Capture the cell that displays the provided text and extract its (x, y) central coordinate. 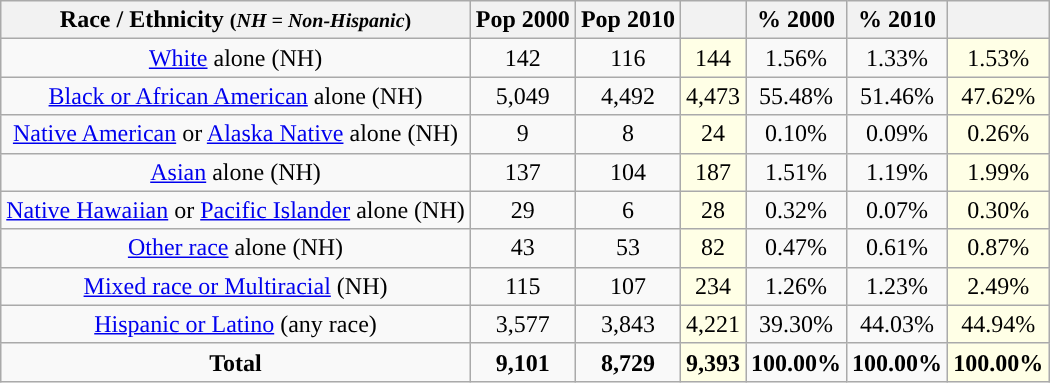
4,473 (712, 96)
28 (712, 210)
Hispanic or Latino (any race) (236, 324)
3,577 (522, 324)
43 (522, 248)
142 (522, 58)
4,221 (712, 324)
116 (628, 58)
Mixed race or Multiracial (NH) (236, 286)
1.56% (796, 58)
0.09% (898, 134)
6 (628, 210)
Total (236, 362)
White alone (NH) (236, 58)
0.26% (998, 134)
4,492 (628, 96)
Native Hawaiian or Pacific Islander alone (NH) (236, 210)
9,393 (712, 362)
1.23% (898, 286)
1.19% (898, 172)
24 (712, 134)
1.99% (998, 172)
Black or African American alone (NH) (236, 96)
187 (712, 172)
Pop 2010 (628, 20)
0.87% (998, 248)
47.62% (998, 96)
0.30% (998, 210)
% 2010 (898, 20)
1.53% (998, 58)
9,101 (522, 362)
Asian alone (NH) (236, 172)
144 (712, 58)
Pop 2000 (522, 20)
% 2000 (796, 20)
39.30% (796, 324)
8 (628, 134)
Native American or Alaska Native alone (NH) (236, 134)
104 (628, 172)
1.33% (898, 58)
0.10% (796, 134)
Race / Ethnicity (NH = Non-Hispanic) (236, 20)
1.26% (796, 286)
0.61% (898, 248)
9 (522, 134)
29 (522, 210)
51.46% (898, 96)
1.51% (796, 172)
Other race alone (NH) (236, 248)
8,729 (628, 362)
107 (628, 286)
3,843 (628, 324)
0.07% (898, 210)
55.48% (796, 96)
0.47% (796, 248)
2.49% (998, 286)
234 (712, 286)
44.94% (998, 324)
5,049 (522, 96)
115 (522, 286)
0.32% (796, 210)
137 (522, 172)
53 (628, 248)
44.03% (898, 324)
82 (712, 248)
